Search for the cell housing the specified text and yield its (x, y) center coordinate. 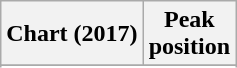
Peak position (189, 34)
Chart (2017) (72, 34)
